Locate the cell with the specified text and output its (x, y) center coordinate. 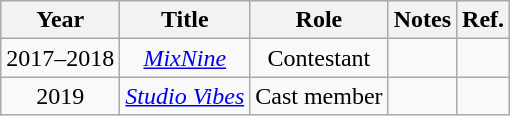
Title (185, 20)
Role (319, 20)
Studio Vibes (185, 96)
2019 (60, 96)
Notes (422, 20)
Year (60, 20)
Ref. (484, 20)
MixNine (185, 58)
Contestant (319, 58)
Cast member (319, 96)
2017–2018 (60, 58)
